Output the [x, y] coordinate of the center of the cell containing the given text.  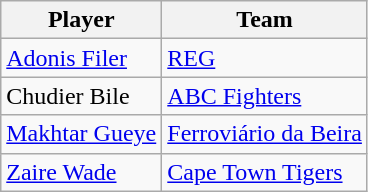
Adonis Filer [82, 58]
Chudier Bile [82, 96]
Cape Town Tigers [265, 172]
Makhtar Gueye [82, 134]
Zaire Wade [82, 172]
Player [82, 20]
Team [265, 20]
REG [265, 58]
Ferroviário da Beira [265, 134]
ABC Fighters [265, 96]
